Determine the (x, y) coordinate at the center of the cell enclosing the given text.  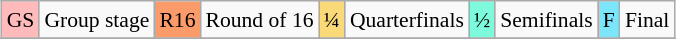
F (609, 20)
Quarterfinals (407, 20)
Round of 16 (260, 20)
½ (482, 20)
Final (648, 20)
GS (21, 20)
R16 (177, 20)
Group stage (96, 20)
¼ (332, 20)
Semifinals (546, 20)
